Find where the given text appears and provide that cell's center as [X, Y] coordinate. 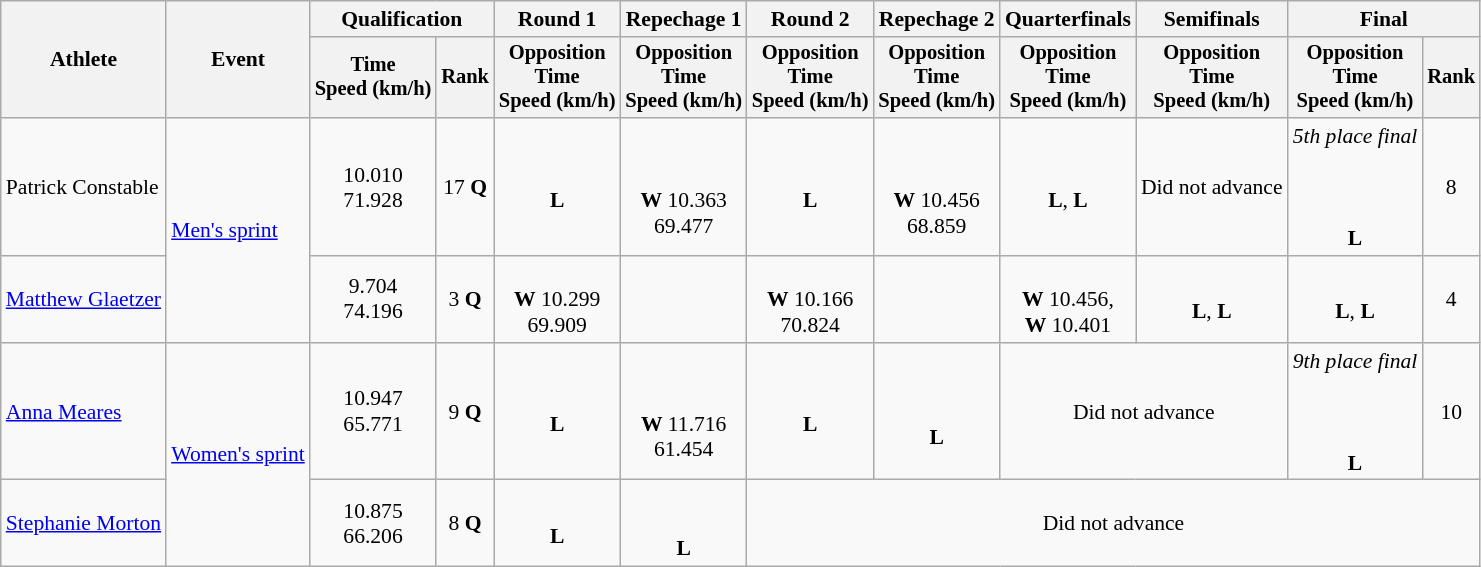
9 Q [465, 412]
Final [1384, 19]
W 11.71661.454 [684, 412]
Qualification [402, 19]
10.94765.771 [374, 412]
Women's sprint [238, 455]
Patrick Constable [84, 187]
W 10.16670.824 [810, 300]
Matthew Glaetzer [84, 300]
8 [1451, 187]
Event [238, 60]
TimeSpeed (km/h) [374, 78]
Stephanie Morton [84, 524]
9.70474.196 [374, 300]
W 10.36369.477 [684, 187]
Athlete [84, 60]
5th place finalL [1356, 187]
17 Q [465, 187]
10.87566.206 [374, 524]
10.01071.928 [374, 187]
W 10.456,W 10.401 [1068, 300]
3 Q [465, 300]
10 [1451, 412]
W 10.45668.859 [936, 187]
Semifinals [1212, 19]
Anna Meares [84, 412]
4 [1451, 300]
Quarterfinals [1068, 19]
Round 1 [558, 19]
8 Q [465, 524]
Men's sprint [238, 230]
9th place finalL [1356, 412]
W 10.29969.909 [558, 300]
Repechage 2 [936, 19]
Repechage 1 [684, 19]
Round 2 [810, 19]
